Detect which cell encompasses the target text, then output its (x, y) center coordinate. 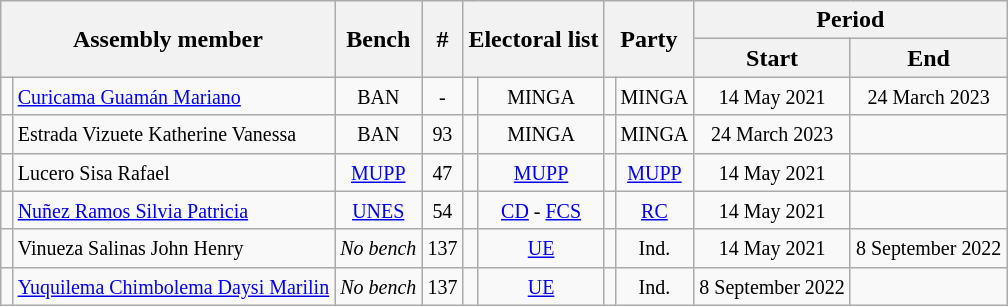
End (928, 58)
Lucero Sisa Rafael (174, 172)
Yuquilema Chimbolema Daysi Marilin (174, 286)
Estrada Vizuete Katherine Vanessa (174, 134)
Assembly member (168, 39)
47 (442, 172)
UNES (378, 210)
Electoral list (534, 39)
Bench (378, 39)
Nuñez Ramos Silvia Patricia (174, 210)
Period (850, 20)
Vinueza Salinas John Henry (174, 248)
- (442, 96)
RC (654, 210)
54 (442, 210)
CD - FCS (541, 210)
Curicama Guamán Mariano (174, 96)
Start (772, 58)
93 (442, 134)
Party (649, 39)
# (442, 39)
